Determine the [x, y] coordinate at the center of the cell enclosing the given text.  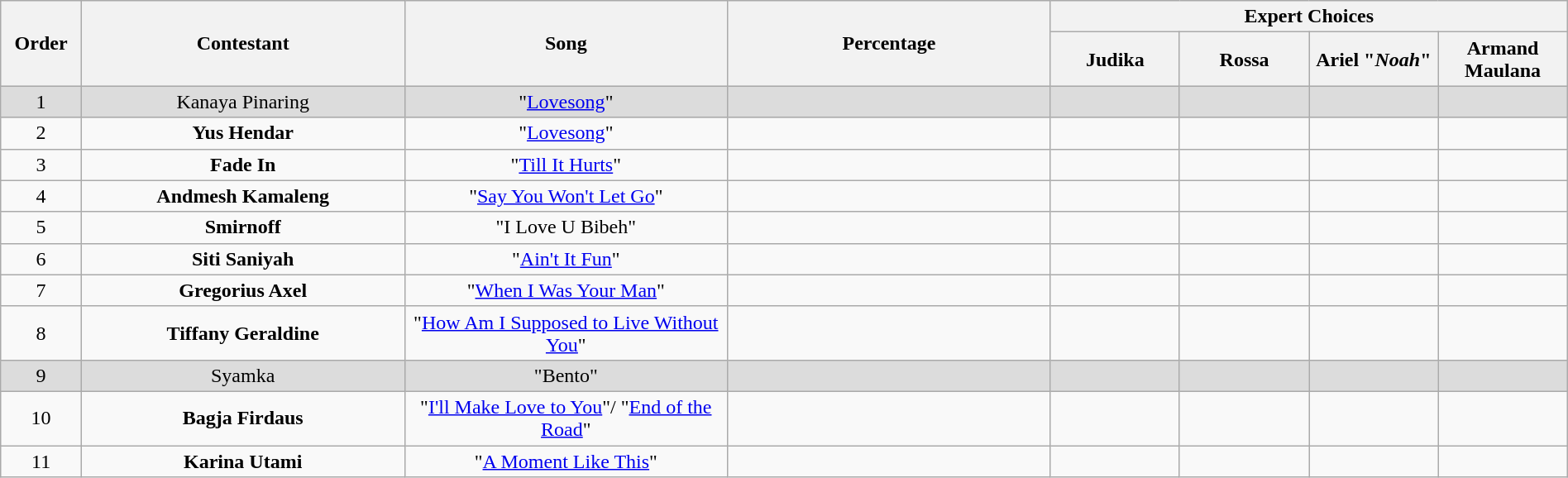
"I'll Make Love to You"/ "End of the Road" [566, 418]
"Till It Hurts" [566, 165]
Kanaya Pinaring [243, 102]
Order [41, 43]
6 [41, 259]
Ariel "Noah" [1374, 60]
7 [41, 290]
5 [41, 227]
Song [566, 43]
Smirnoff [243, 227]
"Ain't It Fun" [566, 259]
"How Am I Supposed to Live Without You" [566, 332]
"Say You Won't Let Go" [566, 196]
Judika [1115, 60]
3 [41, 165]
Siti Saniyah [243, 259]
1 [41, 102]
Bagja Firdaus [243, 418]
2 [41, 133]
Rossa [1244, 60]
Yus Hendar [243, 133]
Andmesh Kamaleng [243, 196]
"A Moment Like This" [566, 461]
8 [41, 332]
"Bento" [566, 375]
Percentage [890, 43]
Fade In [243, 165]
Contestant [243, 43]
Tiffany Geraldine [243, 332]
"When I Was Your Man" [566, 290]
Syamka [243, 375]
"I Love U Bibeh" [566, 227]
11 [41, 461]
Expert Choices [1308, 17]
4 [41, 196]
10 [41, 418]
9 [41, 375]
Armand Maulana [1503, 60]
Gregorius Axel [243, 290]
Karina Utami [243, 461]
